Scan for the cell matching the given text and deliver its (X, Y) coordinate at center. 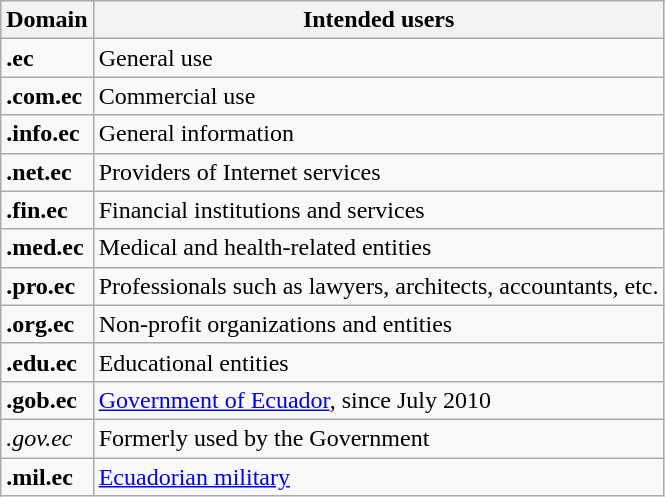
Medical and health-related entities (378, 248)
.org.ec (47, 324)
General information (378, 134)
.edu.ec (47, 362)
Ecuadorian military (378, 477)
.gov.ec (47, 438)
.gob.ec (47, 400)
Educational entities (378, 362)
General use (378, 58)
.fin.ec (47, 210)
Commercial use (378, 96)
.mil.ec (47, 477)
.ec (47, 58)
Intended users (378, 20)
Government of Ecuador, since July 2010 (378, 400)
Professionals such as lawyers, architects, accountants, etc. (378, 286)
Formerly used by the Government (378, 438)
.med.ec (47, 248)
.pro.ec (47, 286)
.info.ec (47, 134)
.com.ec (47, 96)
Financial institutions and services (378, 210)
Providers of Internet services (378, 172)
.net.ec (47, 172)
Non-profit organizations and entities (378, 324)
Domain (47, 20)
